Extract the [x, y] coordinate from the center of the cell holding the provided text.  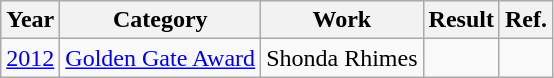
Result [461, 20]
Shonda Rhimes [342, 58]
2012 [30, 58]
Work [342, 20]
Category [160, 20]
Golden Gate Award [160, 58]
Year [30, 20]
Ref. [526, 20]
